Detect which cell encompasses the target text, then output its (x, y) center coordinate. 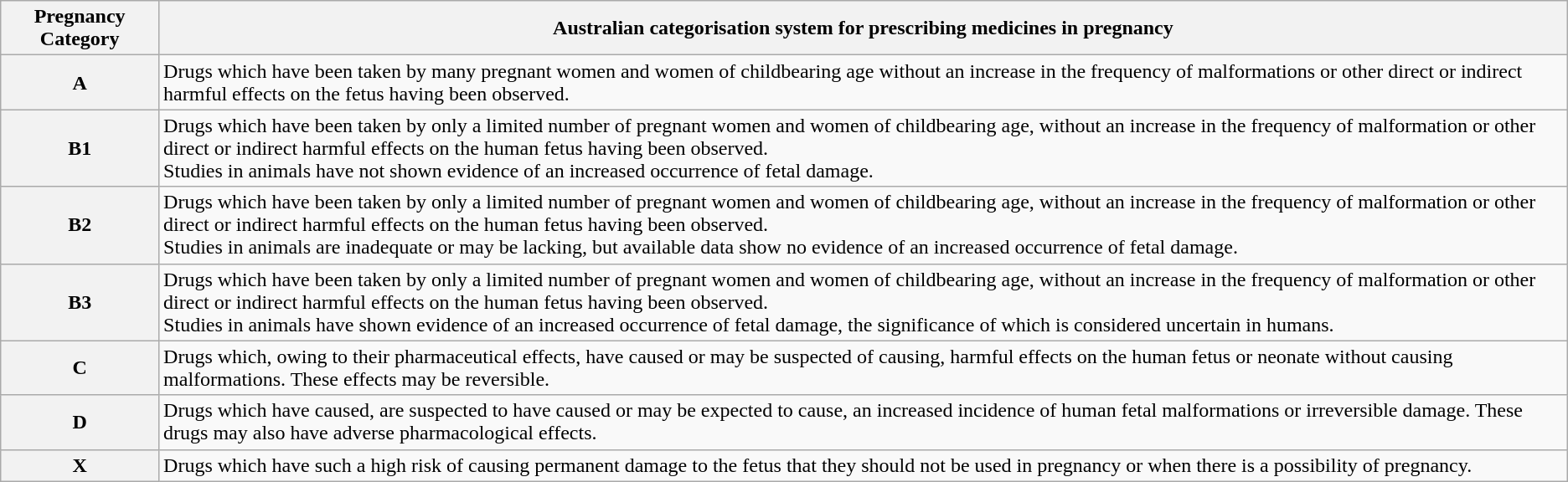
A (80, 82)
Pregnancy Category (80, 28)
D (80, 422)
B1 (80, 148)
Australian categorisation system for prescribing medicines in pregnancy (864, 28)
C (80, 368)
X (80, 465)
B2 (80, 225)
B3 (80, 302)
